From the cell containing the given text, extract its center point as (x, y) coordinate. 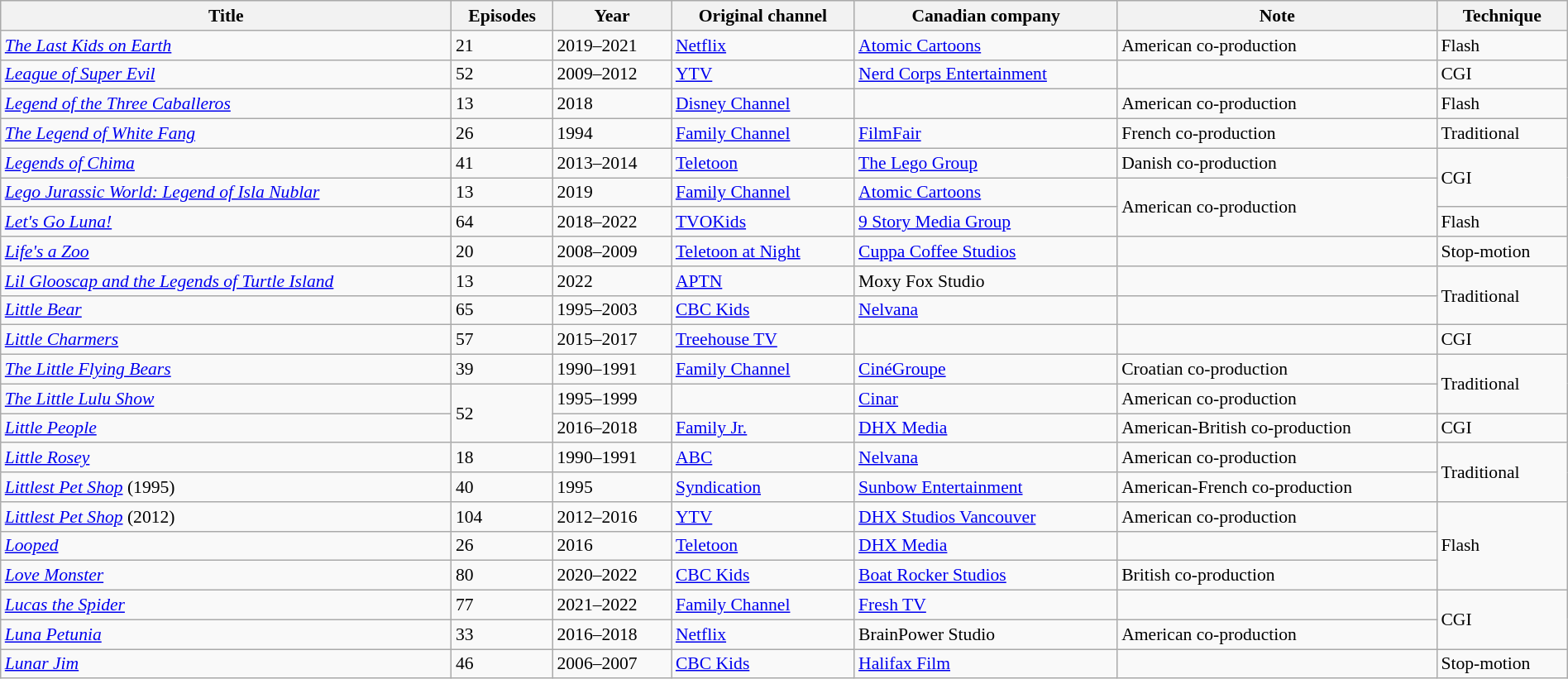
French co-production (1277, 134)
Technique (1502, 16)
Lego Jurassic World: Legend of Isla Nublar (227, 193)
The Lego Group (986, 163)
Little Rosey (227, 458)
Lucas the Spider (227, 605)
Legend of the Three Caballeros (227, 104)
2015–2017 (612, 340)
Sunbow Entertainment (986, 487)
Little Charmers (227, 340)
Disney Channel (762, 104)
64 (503, 222)
League of Super Evil (227, 74)
Canadian company (986, 16)
80 (503, 576)
Cuppa Coffee Studios (986, 251)
TVOKids (762, 222)
2018–2022 (612, 222)
FilmFair (986, 134)
18 (503, 458)
The Legend of White Fang (227, 134)
Life's a Zoo (227, 251)
Treehouse TV (762, 340)
65 (503, 310)
Let's Go Luna! (227, 222)
104 (503, 517)
Little People (227, 428)
Family Jr. (762, 428)
2019 (612, 193)
Lunar Jim (227, 664)
2022 (612, 281)
The Last Kids on Earth (227, 45)
British co-production (1277, 576)
9 Story Media Group (986, 222)
2021–2022 (612, 605)
Original channel (762, 16)
Episodes (503, 16)
2013–2014 (612, 163)
Note (1277, 16)
Croatian co-production (1277, 370)
40 (503, 487)
2020–2022 (612, 576)
BrainPower Studio (986, 634)
CinéGroupe (986, 370)
Year (612, 16)
41 (503, 163)
DHX Studios Vancouver (986, 517)
Love Monster (227, 576)
Fresh TV (986, 605)
Littlest Pet Shop (1995) (227, 487)
Syndication (762, 487)
Halifax Film (986, 664)
Lil Glooscap and the Legends of Turtle Island (227, 281)
1995–2003 (612, 310)
American-French co-production (1277, 487)
Moxy Fox Studio (986, 281)
57 (503, 340)
Boat Rocker Studios (986, 576)
2006–2007 (612, 664)
77 (503, 605)
Luna Petunia (227, 634)
Title (227, 16)
ABC (762, 458)
20 (503, 251)
American-British co-production (1277, 428)
The Little Flying Bears (227, 370)
2008–2009 (612, 251)
Cinar (986, 399)
2016 (612, 546)
21 (503, 45)
Legends of Chima (227, 163)
Danish co-production (1277, 163)
2012–2016 (612, 517)
46 (503, 664)
1994 (612, 134)
Littlest Pet Shop (2012) (227, 517)
APTN (762, 281)
Little Bear (227, 310)
Looped (227, 546)
1995–1999 (612, 399)
1995 (612, 487)
2009–2012 (612, 74)
Teletoon at Night (762, 251)
39 (503, 370)
2018 (612, 104)
Nerd Corps Entertainment (986, 74)
The Little Lulu Show (227, 399)
33 (503, 634)
2019–2021 (612, 45)
